Scan for the cell matching the given text and deliver its [x, y] coordinate at center. 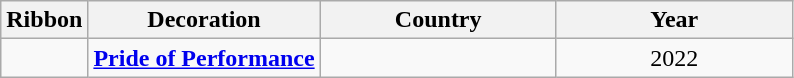
2022 [674, 58]
Decoration [204, 20]
Pride of Performance [204, 58]
Ribbon [44, 20]
Year [674, 20]
Country [438, 20]
